Pinpoint the cell where the given text exists, returning its (x, y) midpoint coordinate. 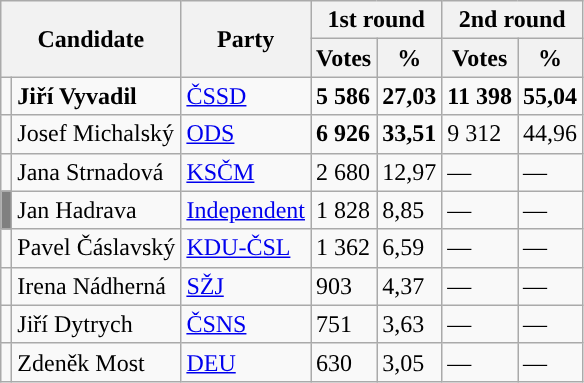
1 828 (344, 210)
Candidate (91, 39)
8,85 (410, 210)
Jana Strnadová (96, 172)
1 362 (344, 248)
2 680 (344, 172)
Pavel Čáslavský (96, 248)
Jiří Vyvadil (96, 96)
751 (344, 324)
903 (344, 286)
6 926 (344, 134)
11 398 (480, 96)
DEU (246, 362)
3,63 (410, 324)
6,59 (410, 248)
KSČM (246, 172)
Zdeněk Most (96, 362)
Party (246, 39)
ODS (246, 134)
Jiří Dytrych (96, 324)
27,03 (410, 96)
ČSNS (246, 324)
Irena Nádherná (96, 286)
4,37 (410, 286)
Independent (246, 210)
Josef Michalský (96, 134)
5 586 (344, 96)
2nd round (512, 20)
SŽJ (246, 286)
ČSSD (246, 96)
1st round (376, 20)
33,51 (410, 134)
55,04 (550, 96)
9 312 (480, 134)
12,97 (410, 172)
630 (344, 362)
3,05 (410, 362)
KDU-ČSL (246, 248)
Jan Hadrava (96, 210)
44,96 (550, 134)
